Determine the (X, Y) coordinate at the center of the cell enclosing the given text.  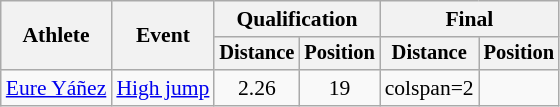
Final (470, 19)
Eure Yáñez (56, 88)
Athlete (56, 36)
19 (339, 88)
High jump (162, 88)
colspan=2 (430, 88)
Event (162, 36)
Qualification (296, 19)
2.26 (256, 88)
